Return the [X, Y] coordinate for the center point of the cell that contains the specified text.  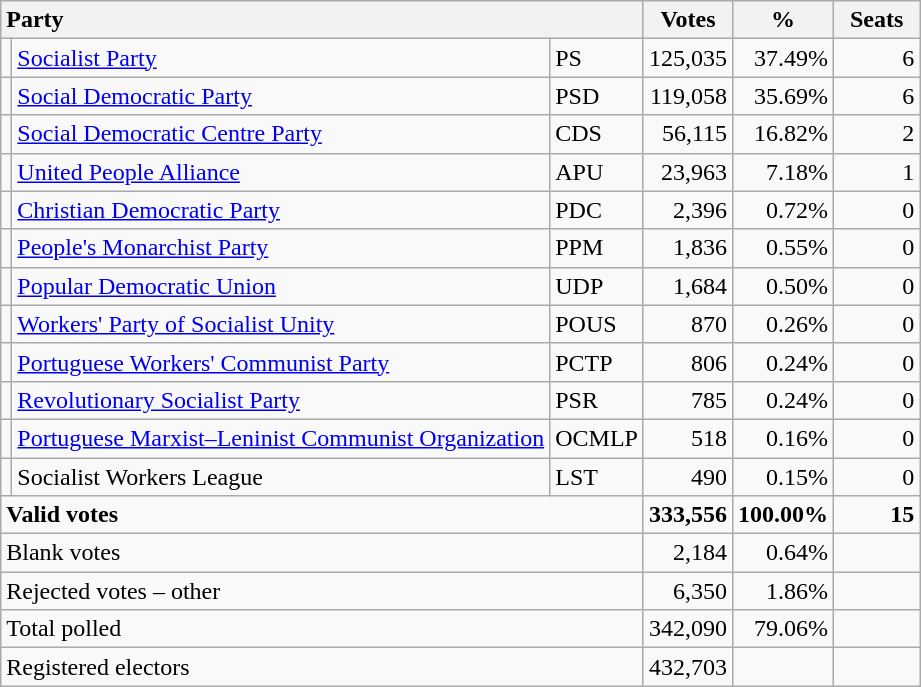
1 [877, 172]
37.49% [784, 58]
Popular Democratic Union [281, 286]
Revolutionary Socialist Party [281, 400]
23,963 [688, 172]
Blank votes [322, 553]
2,396 [688, 210]
Rejected votes – other [322, 591]
Social Democratic Party [281, 96]
2,184 [688, 553]
Socialist Party [281, 58]
870 [688, 324]
APU [597, 172]
125,035 [688, 58]
CDS [597, 134]
6,350 [688, 591]
1,836 [688, 248]
Registered electors [322, 667]
Total polled [322, 629]
OCMLP [597, 438]
0.26% [784, 324]
Socialist Workers League [281, 477]
490 [688, 477]
PSR [597, 400]
0.64% [784, 553]
0.50% [784, 286]
79.06% [784, 629]
Votes [688, 20]
1.86% [784, 591]
119,058 [688, 96]
PSD [597, 96]
LST [597, 477]
0.16% [784, 438]
56,115 [688, 134]
UDP [597, 286]
Christian Democratic Party [281, 210]
7.18% [784, 172]
0.15% [784, 477]
Portuguese Marxist–Leninist Communist Organization [281, 438]
16.82% [784, 134]
785 [688, 400]
Portuguese Workers' Communist Party [281, 362]
% [784, 20]
Social Democratic Centre Party [281, 134]
2 [877, 134]
PCTP [597, 362]
15 [877, 515]
Party [322, 20]
PDC [597, 210]
333,556 [688, 515]
Workers' Party of Socialist Unity [281, 324]
806 [688, 362]
0.55% [784, 248]
100.00% [784, 515]
POUS [597, 324]
PS [597, 58]
Seats [877, 20]
United People Alliance [281, 172]
1,684 [688, 286]
0.72% [784, 210]
35.69% [784, 96]
People's Monarchist Party [281, 248]
PPM [597, 248]
432,703 [688, 667]
518 [688, 438]
Valid votes [322, 515]
342,090 [688, 629]
